Capture the cell that displays the provided text and extract its (X, Y) central coordinate. 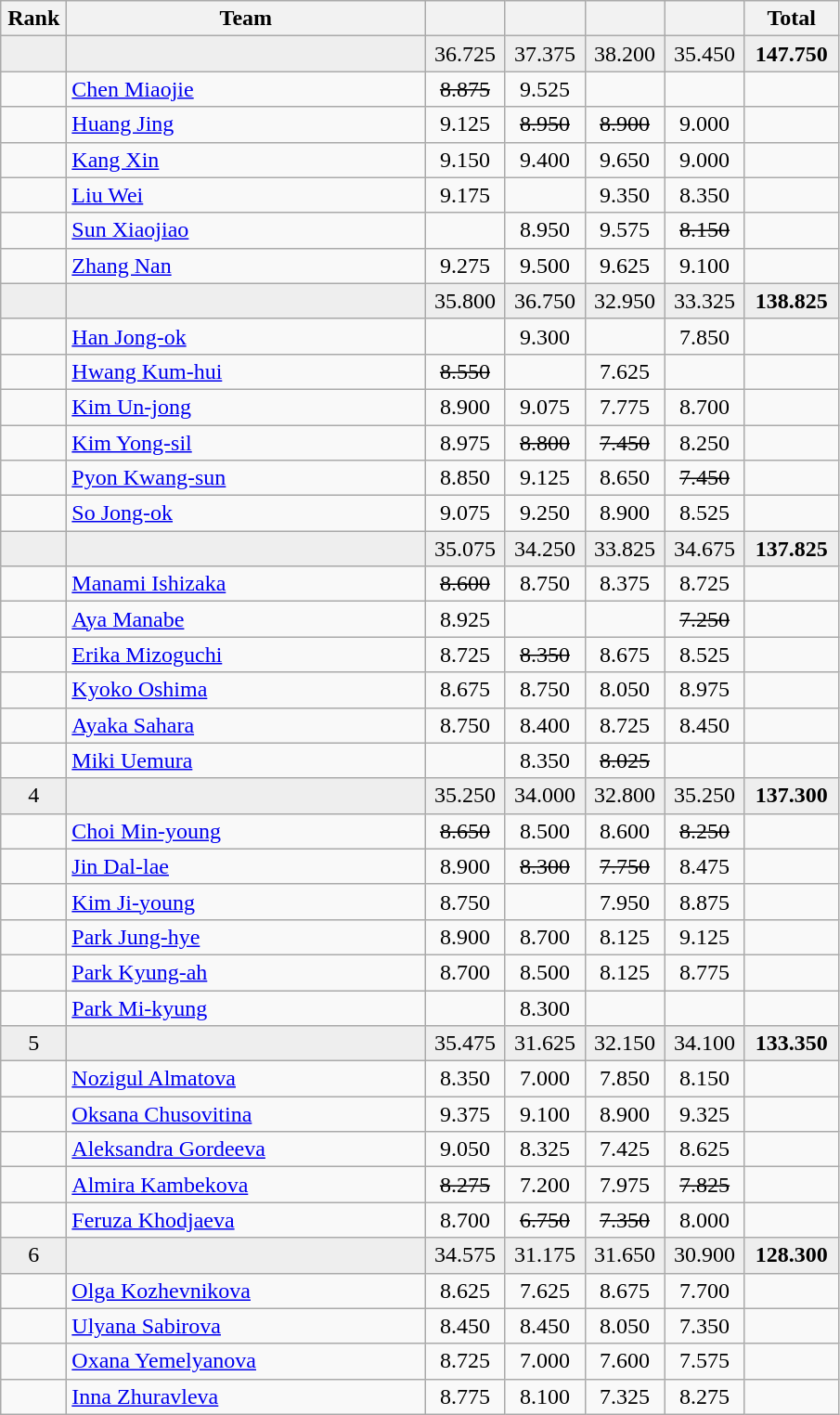
Almira Kambekova (246, 1185)
8.475 (704, 866)
Rank (33, 19)
7.250 (704, 619)
36.750 (545, 301)
Miki Uemura (246, 760)
8.400 (545, 725)
9.150 (465, 160)
5 (33, 1044)
9.350 (625, 195)
Erika Mizoguchi (246, 655)
9.575 (625, 230)
6 (33, 1255)
8.000 (704, 1220)
Kim Un-jong (246, 407)
Nozigul Almatova (246, 1079)
Ulyana Sabirova (246, 1326)
9.400 (545, 160)
7.950 (625, 902)
9.525 (545, 89)
So Jong-ok (246, 513)
7.825 (704, 1185)
133.350 (791, 1044)
128.300 (791, 1255)
6.750 (545, 1220)
9.300 (545, 336)
7.750 (625, 866)
9.250 (545, 513)
9.650 (625, 160)
34.575 (465, 1255)
Team (246, 19)
Kim Ji-young (246, 902)
Total (791, 19)
7.700 (704, 1291)
Olga Kozhevnikova (246, 1291)
Han Jong-ok (246, 336)
Sun Xiaojiao (246, 230)
Huang Jing (246, 124)
Park Jung-hye (246, 937)
9.275 (465, 266)
34.250 (545, 549)
33.825 (625, 549)
9.625 (625, 266)
35.475 (465, 1044)
Chen Miaojie (246, 89)
9.175 (465, 195)
37.375 (545, 54)
Oxana Yemelyanova (246, 1361)
35.075 (465, 549)
7.600 (625, 1361)
7.425 (625, 1149)
8.800 (545, 443)
8.550 (465, 371)
7.200 (545, 1185)
Kim Yong-sil (246, 443)
138.825 (791, 301)
Park Kyung-ah (246, 972)
8.100 (545, 1396)
32.950 (625, 301)
35.800 (465, 301)
9.500 (545, 266)
Hwang Kum-hui (246, 371)
9.325 (704, 1114)
7.575 (704, 1361)
38.200 (625, 54)
34.100 (704, 1044)
Choi Min-young (246, 831)
Feruza Khodjaeva (246, 1220)
8.325 (545, 1149)
7.775 (625, 407)
30.900 (704, 1255)
9.375 (465, 1114)
8.925 (465, 619)
Ayaka Sahara (246, 725)
32.150 (625, 1044)
137.825 (791, 549)
8.375 (625, 584)
7.325 (625, 1396)
147.750 (791, 54)
Zhang Nan (246, 266)
Kang Xin (246, 160)
9.050 (465, 1149)
34.675 (704, 549)
Park Mi-kyung (246, 1007)
8.025 (625, 760)
Liu Wei (246, 195)
Kyoko Oshima (246, 690)
36.725 (465, 54)
34.000 (545, 796)
Inna Zhuravleva (246, 1396)
35.450 (704, 54)
31.650 (625, 1255)
31.175 (545, 1255)
Jin Dal-lae (246, 866)
137.300 (791, 796)
Manami Ishizaka (246, 584)
Pyon Kwang-sun (246, 478)
32.800 (625, 796)
33.325 (704, 301)
8.850 (465, 478)
Oksana Chusovitina (246, 1114)
Aya Manabe (246, 619)
7.975 (625, 1185)
31.625 (545, 1044)
4 (33, 796)
Aleksandra Gordeeva (246, 1149)
